Detect which cell encompasses the target text, then output its [x, y] center coordinate. 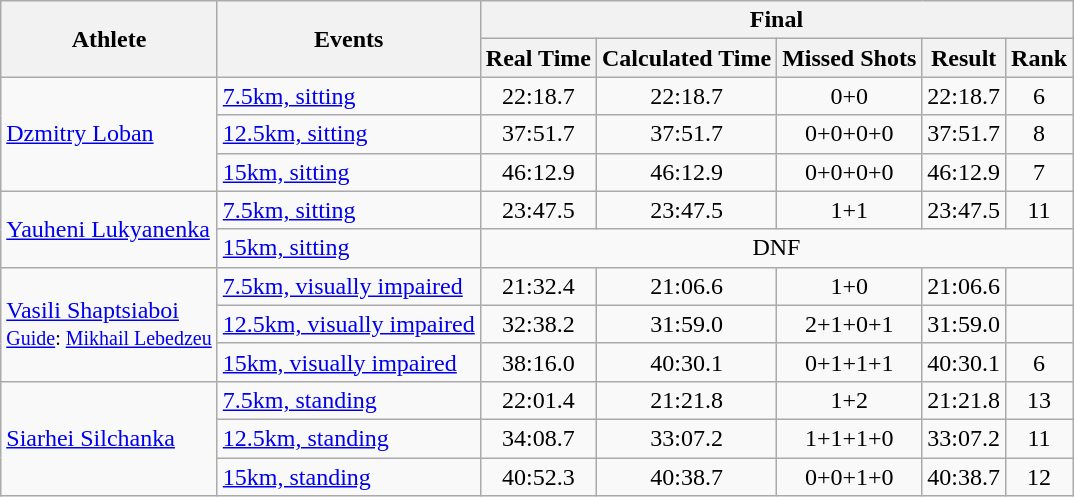
15km, visually impaired [348, 362]
Dzmitry Loban [110, 134]
12.5km, standing [348, 438]
1+1+1+0 [850, 438]
12.5km, sitting [348, 134]
21:32.4 [538, 286]
Rank [1040, 58]
13 [1040, 400]
0+1+1+1 [850, 362]
12.5km, visually impaired [348, 324]
Events [348, 39]
0+0 [850, 96]
1+2 [850, 400]
Calculated Time [686, 58]
7.5km, standing [348, 400]
Siarhei Silchanka [110, 438]
Result [964, 58]
40:52.3 [538, 477]
Final [776, 20]
7.5km, visually impaired [348, 286]
1+1 [850, 210]
34:08.7 [538, 438]
2+1+0+1 [850, 324]
32:38.2 [538, 324]
DNF [776, 248]
Missed Shots [850, 58]
Vasili ShaptsiaboiGuide: Mikhail Lebedzeu [110, 324]
22:01.4 [538, 400]
1+0 [850, 286]
12 [1040, 477]
8 [1040, 134]
Yauheni Lukyanenka [110, 229]
0+0+1+0 [850, 477]
15km, standing [348, 477]
38:16.0 [538, 362]
Real Time [538, 58]
7 [1040, 172]
Athlete [110, 39]
